Search for the cell housing the specified text and yield its (x, y) center coordinate. 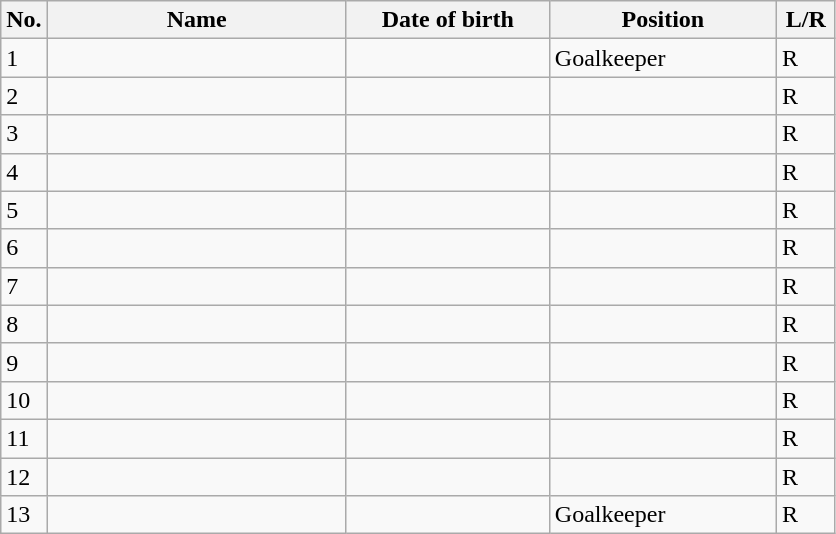
6 (24, 248)
5 (24, 210)
Date of birth (448, 20)
8 (24, 324)
Name (196, 20)
No. (24, 20)
1 (24, 58)
4 (24, 172)
L/R (806, 20)
3 (24, 134)
10 (24, 400)
2 (24, 96)
Position (662, 20)
7 (24, 286)
13 (24, 515)
12 (24, 477)
9 (24, 362)
11 (24, 438)
